Return the [x, y] coordinate for the center point of the cell that contains the specified text.  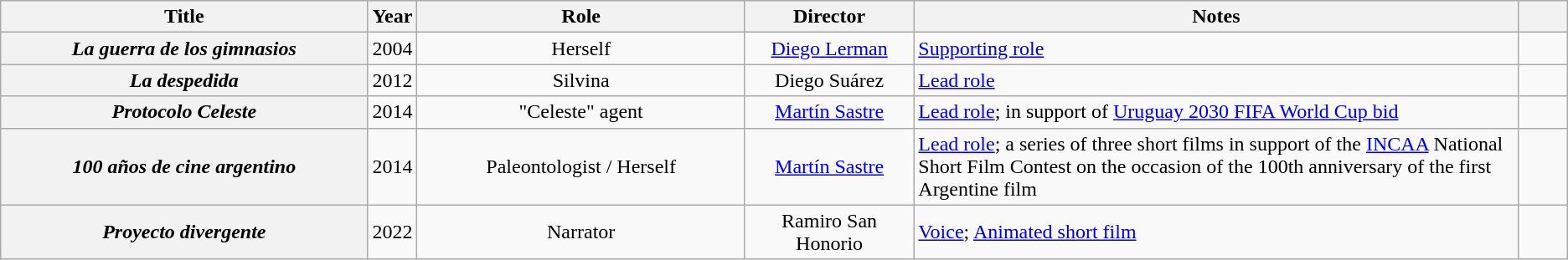
100 años de cine argentino [184, 166]
La despedida [184, 80]
2022 [392, 232]
Lead role; in support of Uruguay 2030 FIFA World Cup bid [1216, 112]
Protocolo Celeste [184, 112]
Lead role [1216, 80]
Director [829, 17]
Ramiro San Honorio [829, 232]
"Celeste" agent [581, 112]
Paleontologist / Herself [581, 166]
Notes [1216, 17]
2012 [392, 80]
Herself [581, 48]
Voice; Animated short film [1216, 232]
Supporting role [1216, 48]
Diego Lerman [829, 48]
Narrator [581, 232]
La guerra de los gimnasios [184, 48]
Silvina [581, 80]
Year [392, 17]
Role [581, 17]
Diego Suárez [829, 80]
Proyecto divergente [184, 232]
2004 [392, 48]
Title [184, 17]
